Return the [x, y] coordinate for the center point of the cell that contains the specified text.  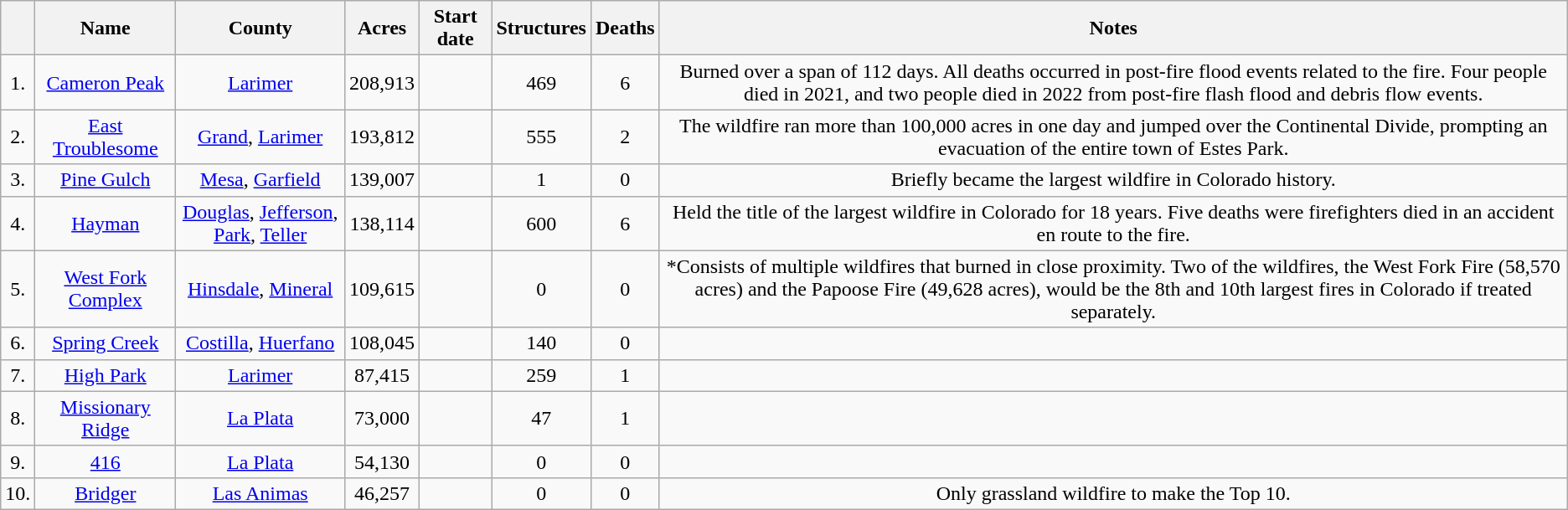
Cameron Peak [106, 82]
109,615 [382, 289]
Acres [382, 28]
Bridger [106, 493]
Grand, Larimer [260, 137]
2. [18, 137]
Missionary Ridge [106, 419]
High Park [106, 375]
3. [18, 180]
416 [106, 461]
Notes [1113, 28]
87,415 [382, 375]
46,257 [382, 493]
9. [18, 461]
193,812 [382, 137]
Las Animas [260, 493]
Only grassland wildfire to make the Top 10. [1113, 493]
The wildfire ran more than 100,000 acres in one day and jumped over the Continental Divide, prompting an evacuation of the entire town of Estes Park. [1113, 137]
54,130 [382, 461]
Mesa, Garfield [260, 180]
4. [18, 223]
2 [625, 137]
600 [541, 223]
Costilla, Huerfano [260, 343]
County [260, 28]
Spring Creek [106, 343]
1. [18, 82]
208,913 [382, 82]
138,114 [382, 223]
10. [18, 493]
Name [106, 28]
108,045 [382, 343]
Structures [541, 28]
Pine Gulch [106, 180]
47 [541, 419]
West Fork Complex [106, 289]
Douglas, Jefferson, Park, Teller [260, 223]
469 [541, 82]
Hinsdale, Mineral [260, 289]
259 [541, 375]
139,007 [382, 180]
Held the title of the largest wildfire in Colorado for 18 years. Five deaths were firefighters died in an accident en route to the fire. [1113, 223]
5. [18, 289]
East Troublesome [106, 137]
73,000 [382, 419]
7. [18, 375]
140 [541, 343]
Briefly became the largest wildfire in Colorado history. [1113, 180]
Start date [456, 28]
6. [18, 343]
555 [541, 137]
8. [18, 419]
Deaths [625, 28]
Hayman [106, 223]
